Pinpoint the cell where the given text exists, returning its [X, Y] midpoint coordinate. 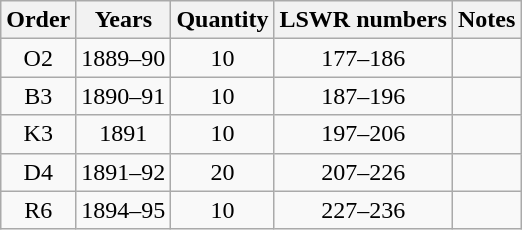
227–236 [363, 210]
O2 [38, 58]
187–196 [363, 96]
1889–90 [124, 58]
197–206 [363, 134]
1891 [124, 134]
1891–92 [124, 172]
D4 [38, 172]
Notes [486, 20]
B3 [38, 96]
Years [124, 20]
R6 [38, 210]
K3 [38, 134]
1894–95 [124, 210]
LSWR numbers [363, 20]
20 [222, 172]
177–186 [363, 58]
1890–91 [124, 96]
207–226 [363, 172]
Quantity [222, 20]
Order [38, 20]
